Extract the [x, y] coordinate from the center of the cell holding the provided text.  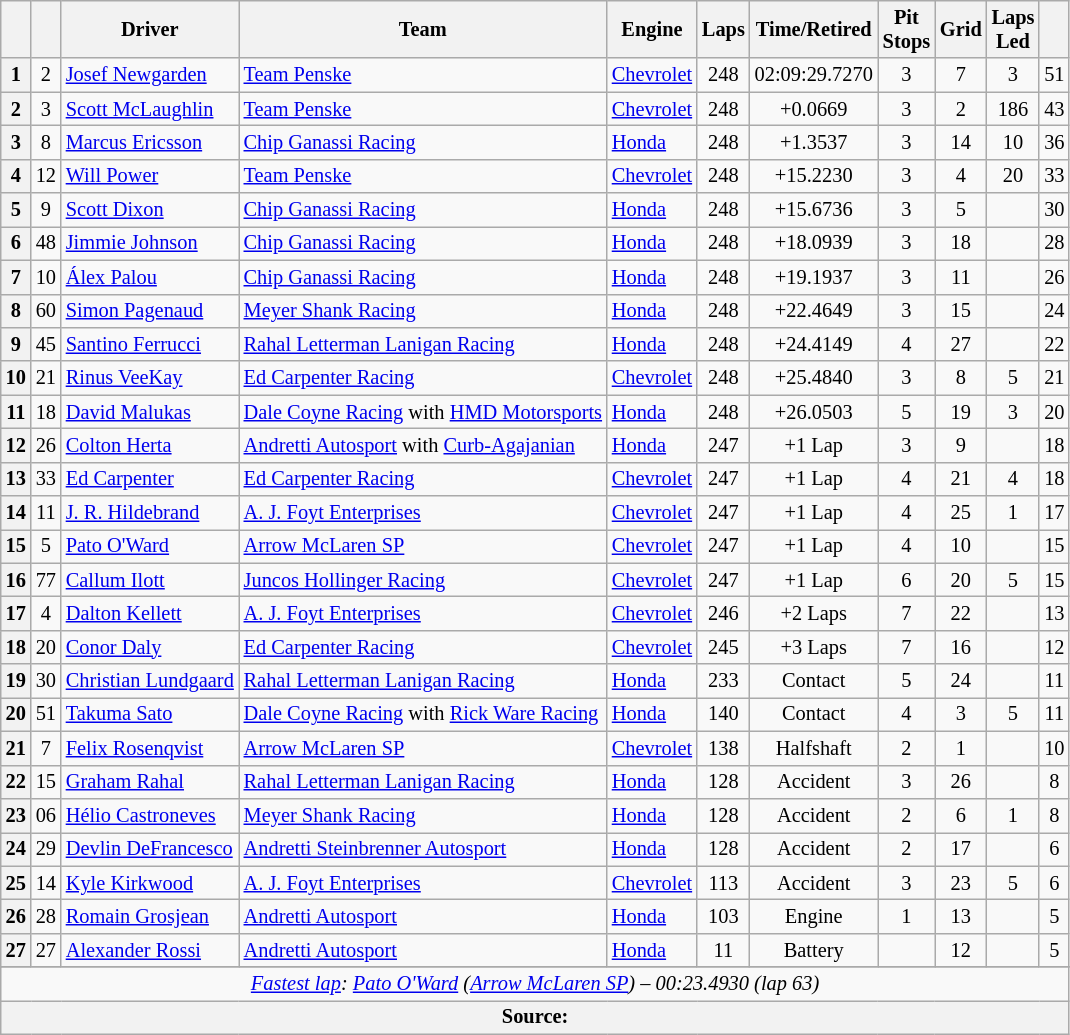
+25.4840 [814, 378]
245 [724, 647]
+2 Laps [814, 613]
Christian Lundgaard [150, 681]
Laps [724, 29]
Pato O'Ward [150, 546]
Kyle Kirkwood [150, 883]
Álex Palou [150, 277]
Alexander Rossi [150, 950]
David Malukas [150, 412]
PitStops [906, 29]
45 [46, 344]
Dale Coyne Racing with Rick Ware Racing [423, 714]
Juncos Hollinger Racing [423, 580]
Graham Rahal [150, 782]
+26.0503 [814, 412]
02:09:29.7270 [814, 75]
Dale Coyne Racing with HMD Motorsports [423, 412]
+22.4649 [814, 311]
06 [46, 815]
+3 Laps [814, 647]
Marcus Ericsson [150, 142]
140 [724, 714]
113 [724, 883]
J. R. Hildebrand [150, 513]
Jimmie Johnson [150, 243]
138 [724, 748]
Will Power [150, 176]
Driver [150, 29]
Scott McLaughlin [150, 109]
Source: [536, 1017]
36 [1054, 142]
60 [46, 311]
Andretti Steinbrenner Autosport [423, 849]
Devlin DeFrancesco [150, 849]
Battery [814, 950]
Conor Daly [150, 647]
+24.4149 [814, 344]
Josef Newgarden [150, 75]
Time/Retired [814, 29]
Fastest lap: Pato O'Ward (Arrow McLaren SP) – 00:23.4930 (lap 63) [536, 984]
Ed Carpenter [150, 479]
29 [46, 849]
Romain Grosjean [150, 916]
Grid [961, 29]
+19.1937 [814, 277]
233 [724, 681]
Scott Dixon [150, 210]
Callum Ilott [150, 580]
Hélio Castroneves [150, 815]
LapsLed [1014, 29]
48 [46, 243]
77 [46, 580]
Takuma Sato [150, 714]
Felix Rosenqvist [150, 748]
Andretti Autosport with Curb-Agajanian [423, 445]
103 [724, 916]
Colton Herta [150, 445]
+1.3537 [814, 142]
Halfshaft [814, 748]
246 [724, 613]
+15.6736 [814, 210]
Simon Pagenaud [150, 311]
Santino Ferrucci [150, 344]
Team [423, 29]
Rinus VeeKay [150, 378]
186 [1014, 109]
+15.2230 [814, 176]
43 [1054, 109]
Dalton Kellett [150, 613]
+18.0939 [814, 243]
+0.0669 [814, 109]
